Search for the cell housing the specified text and yield its (X, Y) center coordinate. 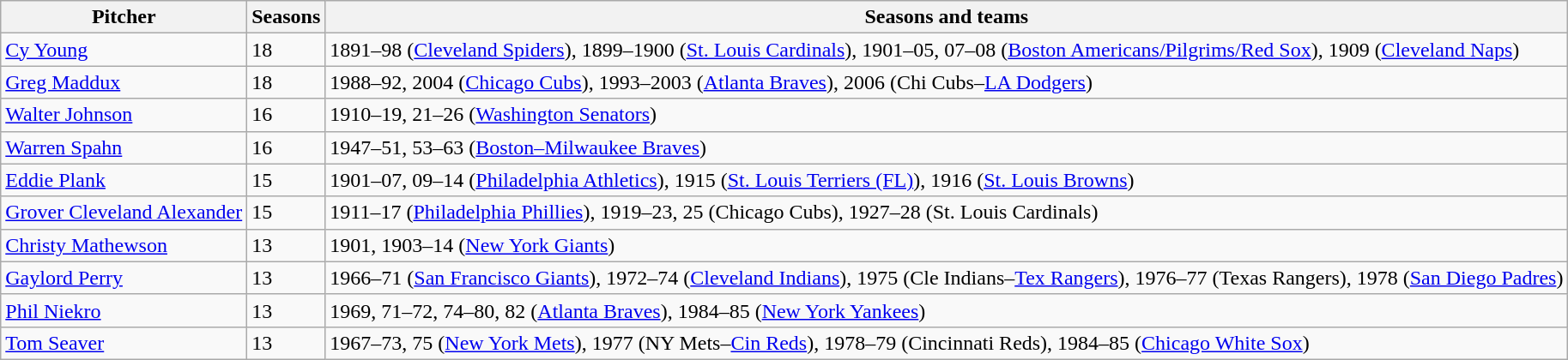
1967–73, 75 (New York Mets), 1977 (NY Mets–Cin Reds), 1978–79 (Cincinnati Reds), 1984–85 (Chicago White Sox) (947, 343)
1911–17 (Philadelphia Phillies), 1919–23, 25 (Chicago Cubs), 1927–28 (St. Louis Cardinals) (947, 213)
Phil Niekro (124, 310)
Gaylord Perry (124, 278)
1910–19, 21–26 (Washington Senators) (947, 115)
Warren Spahn (124, 147)
1891–98 (Cleveland Spiders), 1899–1900 (St. Louis Cardinals), 1901–05, 07–08 (Boston Americans/Pilgrims/Red Sox), 1909 (Cleveland Naps) (947, 50)
Walter Johnson (124, 115)
Pitcher (124, 17)
1966–71 (San Francisco Giants), 1972–74 (Cleveland Indians), 1975 (Cle Indians–Tex Rangers), 1976–77 (Texas Rangers), 1978 (San Diego Padres) (947, 278)
1947–51, 53–63 (Boston–Milwaukee Braves) (947, 147)
Eddie Plank (124, 180)
Grover Cleveland Alexander (124, 213)
Christy Mathewson (124, 245)
Tom Seaver (124, 343)
1988–92, 2004 (Chicago Cubs), 1993–2003 (Atlanta Braves), 2006 (Chi Cubs–LA Dodgers) (947, 82)
Greg Maddux (124, 82)
1969, 71–72, 74–80, 82 (Atlanta Braves), 1984–85 (New York Yankees) (947, 310)
Seasons and teams (947, 17)
Cy Young (124, 50)
1901–07, 09–14 (Philadelphia Athletics), 1915 (St. Louis Terriers (FL)), 1916 (St. Louis Browns) (947, 180)
1901, 1903–14 (New York Giants) (947, 245)
Seasons (287, 17)
